Detect which cell encompasses the target text, then output its [x, y] center coordinate. 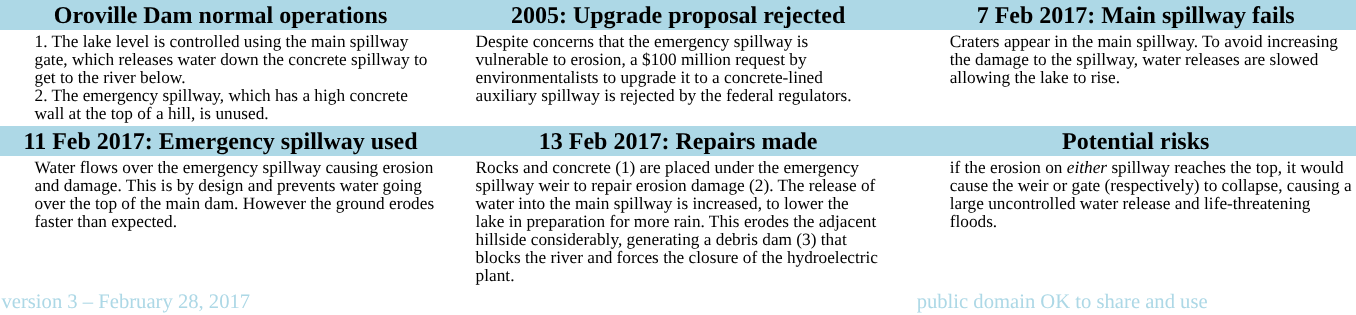
7 Feb 2017: Main spillway fails [1136, 15]
13 Feb 2017: Repairs made [678, 141]
public domain OK to share and use [1136, 302]
Potential risks [1136, 141]
version 3 – February 28, 2017 [220, 302]
11 Feb 2017: Emergency spillway used [220, 141]
Oroville Dam normal operations [220, 15]
Craters appear in the main spillway. To avoid increasing the damage to the spillway, water releases are slowed allowing the lake to rise. [1136, 76]
2005: Upgrade proposal rejected [678, 15]
